Provide the [X, Y] coordinate of the cell's center where the given text is located.  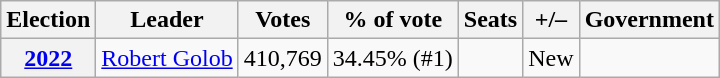
+/– [551, 20]
Votes [282, 20]
% of vote [392, 20]
2022 [48, 58]
Election [48, 20]
Seats [490, 20]
New [551, 58]
410,769 [282, 58]
Government [649, 20]
Robert Golob [167, 58]
Leader [167, 20]
34.45% (#1) [392, 58]
